Scan for the cell matching the given text and deliver its [x, y] coordinate at center. 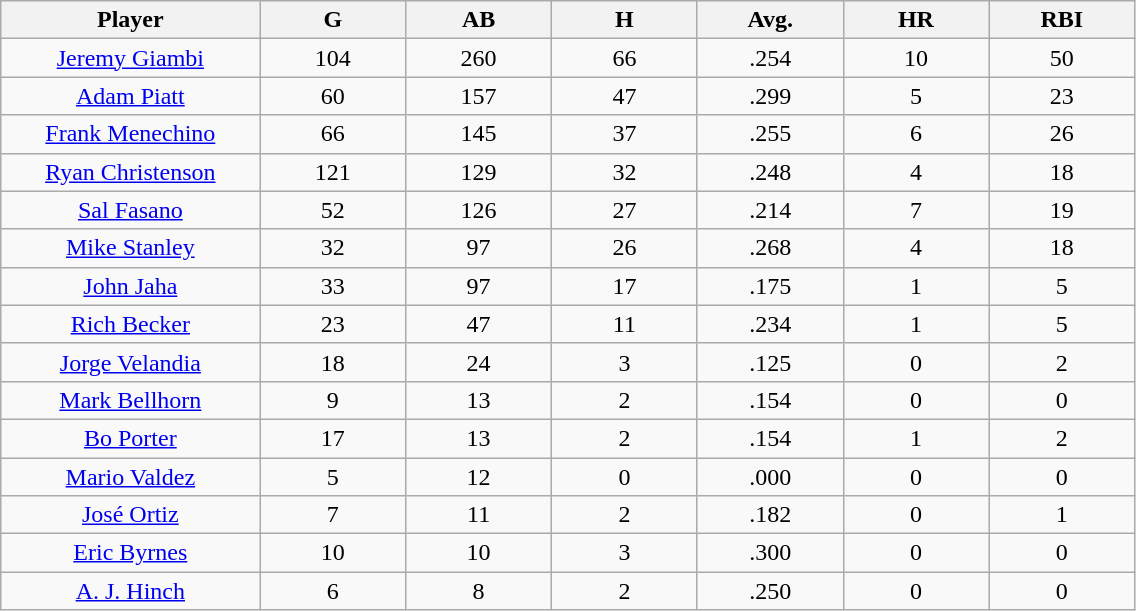
Frank Menechino [130, 134]
Eric Byrnes [130, 553]
H [624, 20]
.125 [770, 362]
.182 [770, 515]
AB [479, 20]
129 [479, 172]
8 [479, 591]
60 [333, 96]
Jorge Velandia [130, 362]
.214 [770, 210]
José Ortiz [130, 515]
.234 [770, 324]
G [333, 20]
.300 [770, 553]
145 [479, 134]
.000 [770, 477]
A. J. Hinch [130, 591]
HR [916, 20]
Adam Piatt [130, 96]
12 [479, 477]
.268 [770, 248]
27 [624, 210]
Mark Bellhorn [130, 400]
260 [479, 58]
Ryan Christenson [130, 172]
RBI [1062, 20]
Sal Fasano [130, 210]
37 [624, 134]
9 [333, 400]
.254 [770, 58]
.248 [770, 172]
50 [1062, 58]
126 [479, 210]
Mike Stanley [130, 248]
Avg. [770, 20]
Jeremy Giambi [130, 58]
121 [333, 172]
104 [333, 58]
24 [479, 362]
.255 [770, 134]
Mario Valdez [130, 477]
19 [1062, 210]
33 [333, 286]
52 [333, 210]
Rich Becker [130, 324]
John Jaha [130, 286]
.250 [770, 591]
Bo Porter [130, 438]
.175 [770, 286]
Player [130, 20]
157 [479, 96]
.299 [770, 96]
